For the text-containing cell, return its midpoint in (X, Y) coordinate format. 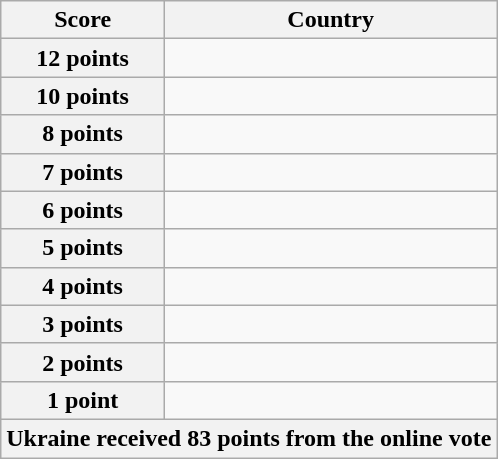
Country (330, 20)
Ukraine received 83 points from the online vote (249, 438)
1 point (83, 400)
5 points (83, 248)
3 points (83, 324)
Score (83, 20)
2 points (83, 362)
6 points (83, 210)
12 points (83, 58)
8 points (83, 134)
7 points (83, 172)
10 points (83, 96)
4 points (83, 286)
